Locate the cell with the specified text and output its (X, Y) center coordinate. 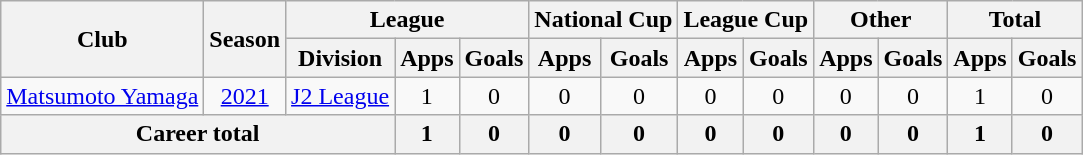
J2 League (340, 96)
Club (102, 39)
National Cup (604, 20)
Season (245, 39)
Other (881, 20)
League Cup (746, 20)
Matsumoto Yamaga (102, 96)
Career total (198, 134)
2021 (245, 96)
Division (340, 58)
League (408, 20)
Total (1015, 20)
